Pinpoint the cell where the given text exists, returning its (x, y) midpoint coordinate. 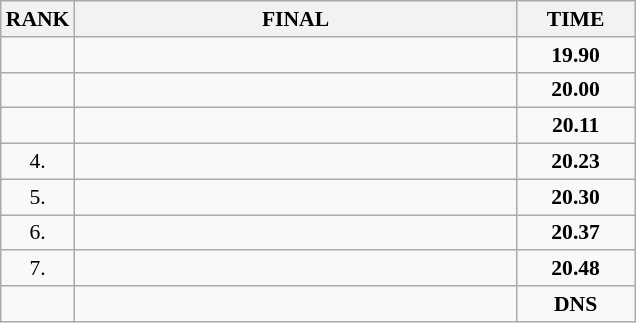
4. (38, 162)
5. (38, 197)
7. (38, 269)
20.00 (576, 90)
RANK (38, 19)
20.23 (576, 162)
19.90 (576, 55)
20.48 (576, 269)
TIME (576, 19)
20.30 (576, 197)
FINAL (295, 19)
20.11 (576, 126)
6. (38, 233)
DNS (576, 304)
20.37 (576, 233)
